Scan for the cell matching the given text and deliver its (x, y) coordinate at center. 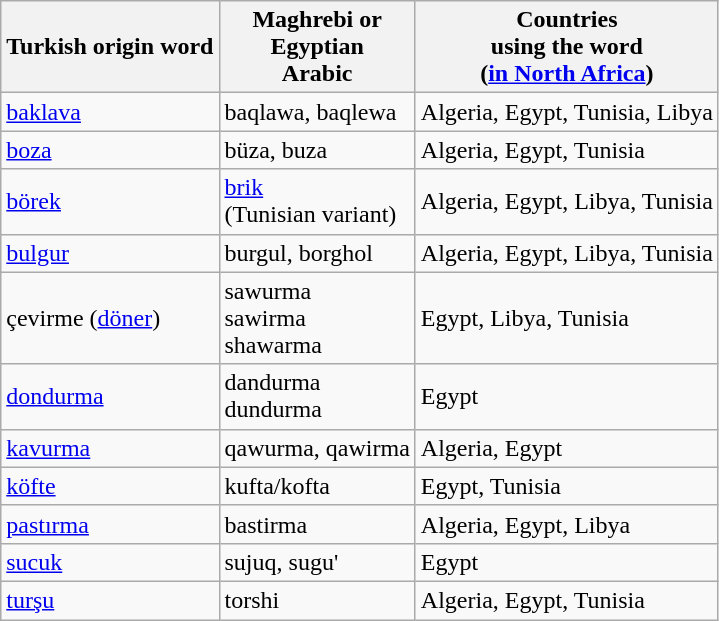
Countries using the word (in North Africa) (566, 47)
sawurmasawirmashawarma (317, 318)
boza (110, 150)
Maghrebi or Egyptian Arabic (317, 47)
büza, buza (317, 150)
baklava (110, 112)
baqlawa, baqlewa (317, 112)
çevirme (döner) (110, 318)
qawurma, qawirma (317, 448)
köfte (110, 486)
bulgur (110, 253)
Turkish origin word (110, 47)
dandurma dundurma (317, 396)
kufta/kofta (317, 486)
pastırma (110, 524)
bastirma (317, 524)
Egypt, Libya, Tunisia (566, 318)
sujuq, sugu' (317, 562)
Egypt, Tunisia (566, 486)
Algeria, Egypt (566, 448)
börek (110, 202)
sucuk (110, 562)
burgul, borghol (317, 253)
Algeria, Egypt, Tunisia, Libya (566, 112)
turşu (110, 600)
brik (Tunisian variant) (317, 202)
Algeria, Egypt, Libya (566, 524)
kavurma (110, 448)
torshi (317, 600)
dondurma (110, 396)
